Detect which cell encompasses the target text, then output its [X, Y] center coordinate. 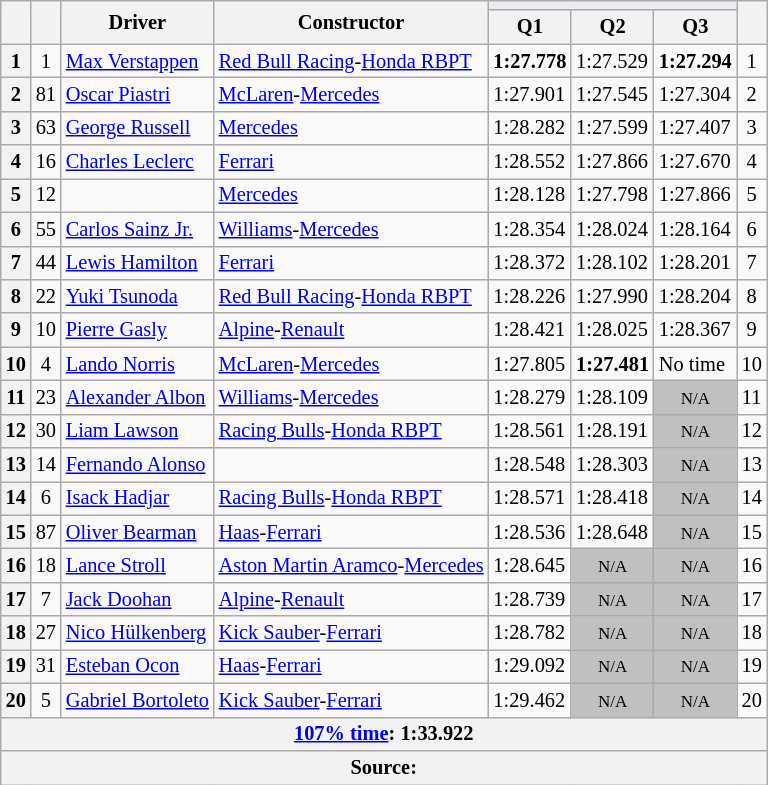
1:28.204 [696, 296]
81 [46, 94]
Oliver Bearman [138, 532]
1:28.739 [530, 599]
63 [46, 128]
Lewis Hamilton [138, 263]
1:28.367 [696, 330]
Fernando Alonso [138, 465]
23 [46, 397]
1:28.561 [530, 431]
Oscar Piastri [138, 94]
Gabriel Bortoleto [138, 700]
44 [46, 263]
1:28.025 [612, 330]
1:28.128 [530, 195]
1:28.372 [530, 263]
Q3 [696, 27]
1:28.164 [696, 229]
1:27.798 [612, 195]
Liam Lawson [138, 431]
Source: [384, 767]
55 [46, 229]
Charles Leclerc [138, 162]
1:27.304 [696, 94]
1:28.536 [530, 532]
107% time: 1:33.922 [384, 734]
Driver [138, 22]
1:28.191 [612, 431]
Constructor [352, 22]
30 [46, 431]
No time [696, 364]
1:27.407 [696, 128]
87 [46, 532]
Jack Doohan [138, 599]
Nico Hülkenberg [138, 633]
1:28.421 [530, 330]
1:29.092 [530, 666]
1:27.481 [612, 364]
Esteban Ocon [138, 666]
1:27.990 [612, 296]
1:27.901 [530, 94]
Isack Hadjar [138, 498]
1:27.294 [696, 61]
1:28.279 [530, 397]
1:28.102 [612, 263]
1:28.418 [612, 498]
Pierre Gasly [138, 330]
Q1 [530, 27]
Aston Martin Aramco-Mercedes [352, 565]
1:28.782 [530, 633]
1:27.599 [612, 128]
31 [46, 666]
1:28.552 [530, 162]
22 [46, 296]
27 [46, 633]
1:27.529 [612, 61]
Alexander Albon [138, 397]
1:27.778 [530, 61]
Carlos Sainz Jr. [138, 229]
1:28.024 [612, 229]
1:28.201 [696, 263]
1:28.571 [530, 498]
1:28.648 [612, 532]
1:28.226 [530, 296]
Yuki Tsunoda [138, 296]
1:28.109 [612, 397]
1:27.670 [696, 162]
Lance Stroll [138, 565]
1:28.645 [530, 565]
1:28.282 [530, 128]
George Russell [138, 128]
Lando Norris [138, 364]
1:28.548 [530, 465]
Max Verstappen [138, 61]
1:28.354 [530, 229]
1:27.805 [530, 364]
1:28.303 [612, 465]
1:27.545 [612, 94]
1:29.462 [530, 700]
Q2 [612, 27]
